Detect which cell encompasses the target text, then output its [x, y] center coordinate. 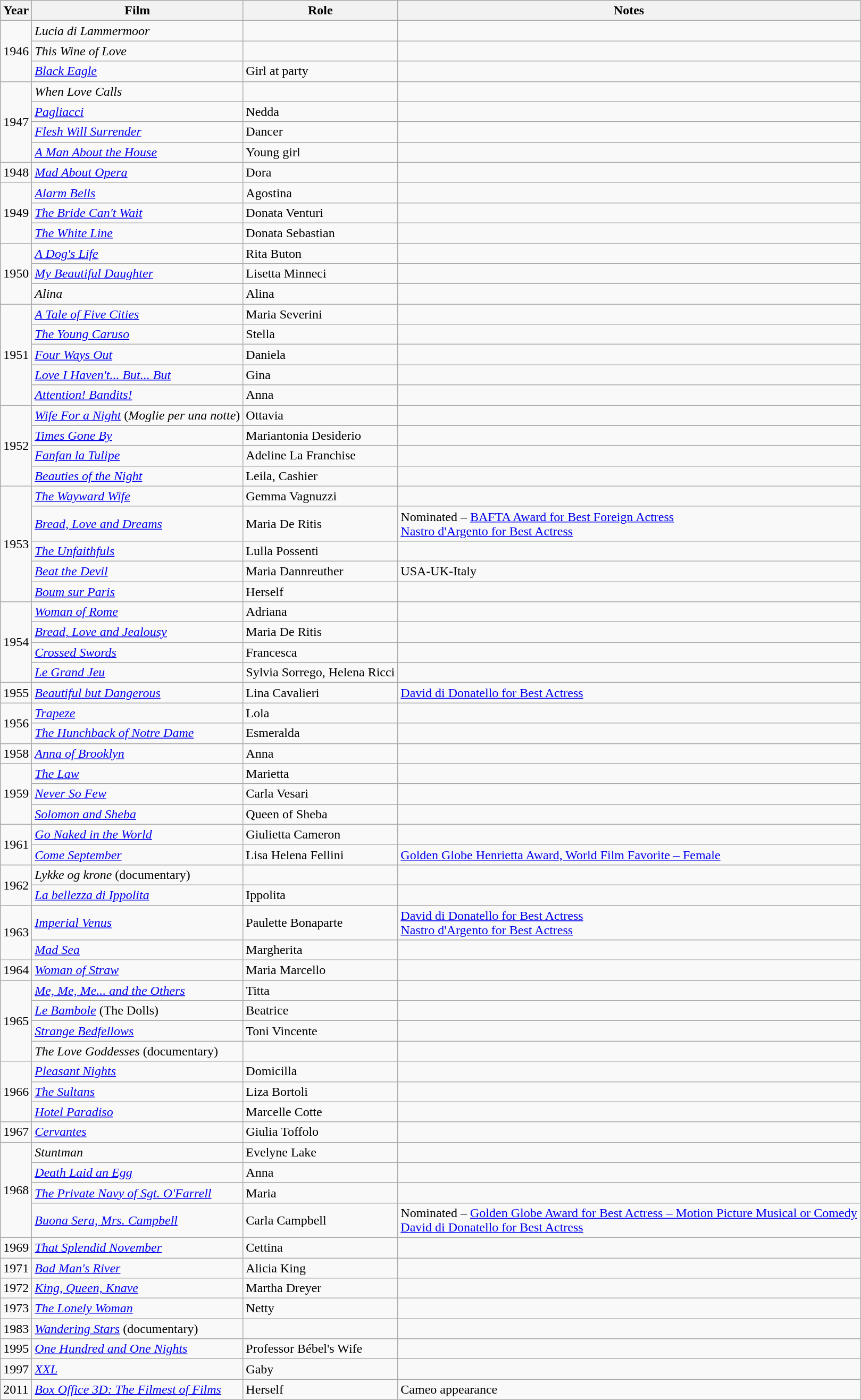
Fanfan la Tulipe [137, 456]
Four Ways Out [137, 355]
Cettina [320, 1247]
Imperial Venus [137, 922]
Beauties of the Night [137, 476]
Year [16, 11]
Domicilla [320, 1071]
Bread, Love and Jealousy [137, 632]
1952 [16, 446]
Martha Dreyer [320, 1288]
Donata Venturi [320, 213]
1956 [16, 723]
Dora [320, 172]
Solomon and Sheba [137, 814]
My Beautiful Daughter [137, 274]
Lina Cavalieri [320, 693]
Francesca [320, 652]
The White Line [137, 233]
Ippolita [320, 895]
Anna of Brooklyn [137, 753]
1962 [16, 885]
Le Grand Jeu [137, 673]
Woman of Straw [137, 970]
King, Queen, Knave [137, 1288]
Nominated – BAFTA Award for Best Foreign ActressNastro d'Argento for Best Actress [629, 523]
Ottavia [320, 415]
Queen of Sheba [320, 814]
Nedda [320, 112]
The Law [137, 774]
Golden Globe Henrietta Award, World Film Favorite – Female [629, 854]
Adeline La Franchise [320, 456]
1955 [16, 693]
A Tale of Five Cities [137, 314]
1967 [16, 1132]
1983 [16, 1329]
Leila, Cashier [320, 476]
Pleasant Nights [137, 1071]
USA-UK-Italy [629, 571]
Me, Me, Me... and the Others [137, 991]
1950 [16, 274]
Gaby [320, 1369]
Black Eagle [137, 71]
The Lonely Woman [137, 1309]
Paulette Bonaparte [320, 922]
This Wine of Love [137, 51]
XXL [137, 1369]
Alicia King [320, 1268]
Lulla Possenti [320, 551]
Wandering Stars (documentary) [137, 1329]
Young girl [320, 152]
1971 [16, 1268]
Gina [320, 375]
Strange Bedfellows [137, 1031]
Netty [320, 1309]
1953 [16, 543]
The Young Caruso [137, 334]
1948 [16, 172]
Box Office 3D: The Filmest of Films [137, 1389]
1946 [16, 51]
The Unfaithfuls [137, 551]
Giulietta Cameron [320, 834]
Maria Severini [320, 314]
Marcelle Cotte [320, 1112]
Lisetta Minneci [320, 274]
Liza Bortoli [320, 1092]
David di Donatello for Best ActressNastro d'Argento for Best Actress [629, 922]
1954 [16, 642]
Professor Bébel's Wife [320, 1349]
1951 [16, 355]
Cervantes [137, 1132]
1947 [16, 122]
Sylvia Sorrego, Helena Ricci [320, 673]
1968 [16, 1190]
1958 [16, 753]
La bellezza di Ippolita [137, 895]
Esmeralda [320, 733]
1972 [16, 1288]
Role [320, 11]
Times Gone By [137, 435]
Stuntman [137, 1152]
Carla Campbell [320, 1220]
Marietta [320, 774]
Flesh Will Surrender [137, 132]
The Sultans [137, 1092]
Come September [137, 854]
1997 [16, 1369]
Maria Marcello [320, 970]
Love I Haven't... But... But [137, 375]
Lisa Helena Fellini [320, 854]
Girl at party [320, 71]
Cameo appearance [629, 1389]
Never So Few [137, 794]
Le Bambole (The Dolls) [137, 1011]
Evelyne Lake [320, 1152]
Toni Vincente [320, 1031]
Nominated – Golden Globe Award for Best Actress – Motion Picture Musical or ComedyDavid di Donatello for Best Actress [629, 1220]
Notes [629, 11]
Beautiful but Dangerous [137, 693]
Titta [320, 991]
Film [137, 11]
When Love Calls [137, 91]
Margherita [320, 950]
Rita Buton [320, 254]
The Wayward Wife [137, 496]
Beat the Devil [137, 571]
Giulia Toffolo [320, 1132]
1995 [16, 1349]
Donata Sebastian [320, 233]
Wife For a Night (Moglie per una notte) [137, 415]
A Man About the House [137, 152]
1963 [16, 933]
Gemma Vagnuzzi [320, 496]
1969 [16, 1247]
David di Donatello for Best Actress [629, 693]
Mariantonia Desiderio [320, 435]
1966 [16, 1092]
Bad Man's River [137, 1268]
A Dog's Life [137, 254]
Lykke og krone (documentary) [137, 875]
Boum sur Paris [137, 592]
Mad Sea [137, 950]
Buona Sera, Mrs. Campbell [137, 1220]
The Hunchback of Notre Dame [137, 733]
Trapeze [137, 713]
Attention! Bandits! [137, 395]
The Bride Can't Wait [137, 213]
Lucia di Lammermoor [137, 31]
Crossed Swords [137, 652]
1959 [16, 794]
Go Naked in the World [137, 834]
Pagliacci [137, 112]
Alarm Bells [137, 192]
1965 [16, 1021]
Maria Dannreuther [320, 571]
Hotel Paradiso [137, 1112]
That Splendid November [137, 1247]
The Love Goddesses (documentary) [137, 1051]
Death Laid an Egg [137, 1172]
2011 [16, 1389]
Daniela [320, 355]
Lola [320, 713]
1973 [16, 1309]
Carla Vesari [320, 794]
Bread, Love and Dreams [137, 523]
The Private Navy of Sgt. O'Farrell [137, 1193]
Woman of Rome [137, 612]
Mad About Opera [137, 172]
One Hundred and One Nights [137, 1349]
Beatrice [320, 1011]
Dancer [320, 132]
Adriana [320, 612]
1949 [16, 213]
Agostina [320, 192]
1964 [16, 970]
Maria [320, 1193]
Stella [320, 334]
1961 [16, 844]
